From the cell containing the given text, extract its center point as [X, Y] coordinate. 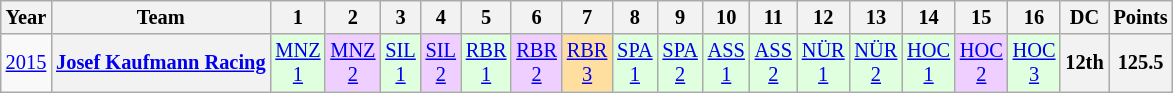
DC [1084, 17]
Team [160, 17]
11 [774, 17]
RBR1 [486, 63]
ASS1 [726, 63]
2015 [26, 63]
HOC3 [1034, 63]
8 [634, 17]
9 [680, 17]
RBR3 [587, 63]
Josef Kaufmann Racing [160, 63]
Points [1141, 17]
HOC1 [928, 63]
3 [400, 17]
HOC2 [982, 63]
12 [824, 17]
12th [1084, 63]
NÜR2 [876, 63]
NÜR1 [824, 63]
4 [441, 17]
125.5 [1141, 63]
2 [352, 17]
MNZ1 [298, 63]
Year [26, 17]
SPA1 [634, 63]
1 [298, 17]
SIL2 [441, 63]
16 [1034, 17]
6 [536, 17]
7 [587, 17]
ASS2 [774, 63]
15 [982, 17]
SPA2 [680, 63]
14 [928, 17]
10 [726, 17]
SIL1 [400, 63]
MNZ2 [352, 63]
RBR2 [536, 63]
5 [486, 17]
13 [876, 17]
